From the cell containing the given text, extract its center point as [X, Y] coordinate. 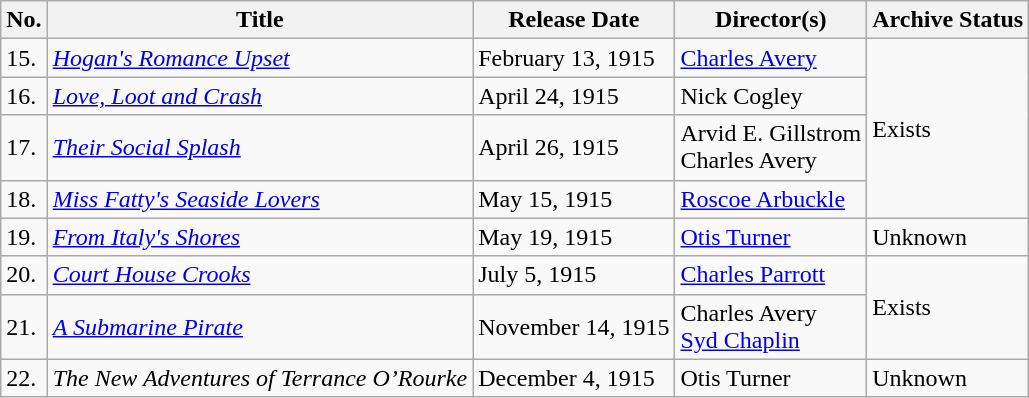
Miss Fatty's Seaside Lovers [260, 199]
Charles Parrott [771, 275]
February 13, 1915 [574, 58]
Court House Crooks [260, 275]
November 14, 1915 [574, 326]
19. [24, 237]
Charles Avery [771, 58]
The New Adventures of Terrance O’Rourke [260, 378]
Their Social Splash [260, 148]
No. [24, 20]
Charles AverySyd Chaplin [771, 326]
Hogan's Romance Upset [260, 58]
17. [24, 148]
May 15, 1915 [574, 199]
21. [24, 326]
18. [24, 199]
From Italy's Shores [260, 237]
22. [24, 378]
A Submarine Pirate [260, 326]
20. [24, 275]
Archive Status [948, 20]
April 24, 1915 [574, 96]
Arvid E. GillstromCharles Avery [771, 148]
May 19, 1915 [574, 237]
16. [24, 96]
December 4, 1915 [574, 378]
Title [260, 20]
Nick Cogley [771, 96]
July 5, 1915 [574, 275]
15. [24, 58]
Love, Loot and Crash [260, 96]
Director(s) [771, 20]
Release Date [574, 20]
April 26, 1915 [574, 148]
Roscoe Arbuckle [771, 199]
